Identify which cell holds the provided text, then report its (x, y) central coordinate. 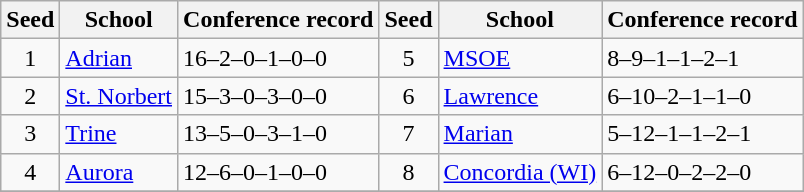
5–12–1–1–2–1 (702, 134)
Concordia (WI) (520, 172)
Marian (520, 134)
13–5–0–3–1–0 (278, 134)
Aurora (119, 172)
8–9–1–1–2–1 (702, 58)
St. Norbert (119, 96)
Trine (119, 134)
16–2–0–1–0–0 (278, 58)
6–10–2–1–1–0 (702, 96)
6 (408, 96)
1 (30, 58)
15–3–0–3–0–0 (278, 96)
Lawrence (520, 96)
4 (30, 172)
5 (408, 58)
12–6–0–1–0–0 (278, 172)
MSOE (520, 58)
Adrian (119, 58)
8 (408, 172)
2 (30, 96)
7 (408, 134)
6–12–0–2–2–0 (702, 172)
3 (30, 134)
